Find where the given text appears and provide that cell's center as (x, y) coordinate. 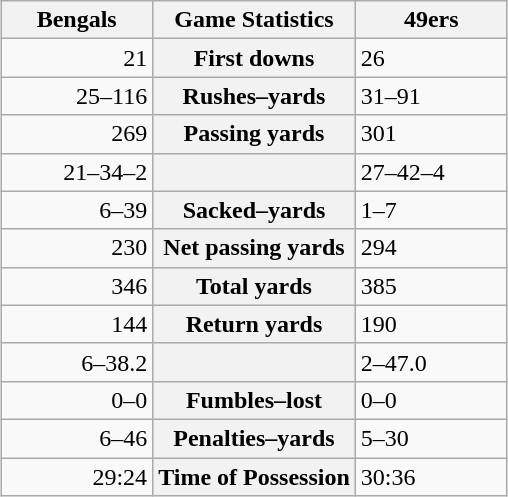
21–34–2 (77, 172)
269 (77, 134)
27–42–4 (431, 172)
301 (431, 134)
Rushes–yards (254, 96)
385 (431, 286)
294 (431, 248)
Return yards (254, 324)
346 (77, 286)
190 (431, 324)
Total yards (254, 286)
First downs (254, 58)
49ers (431, 20)
Bengals (77, 20)
Fumbles–lost (254, 400)
230 (77, 248)
5–30 (431, 438)
25–116 (77, 96)
2–47.0 (431, 362)
31–91 (431, 96)
Game Statistics (254, 20)
Net passing yards (254, 248)
Penalties–yards (254, 438)
6–38.2 (77, 362)
Sacked–yards (254, 210)
144 (77, 324)
Passing yards (254, 134)
6–39 (77, 210)
30:36 (431, 477)
Time of Possession (254, 477)
26 (431, 58)
21 (77, 58)
6–46 (77, 438)
1–7 (431, 210)
29:24 (77, 477)
